Search for the cell housing the specified text and yield its [x, y] center coordinate. 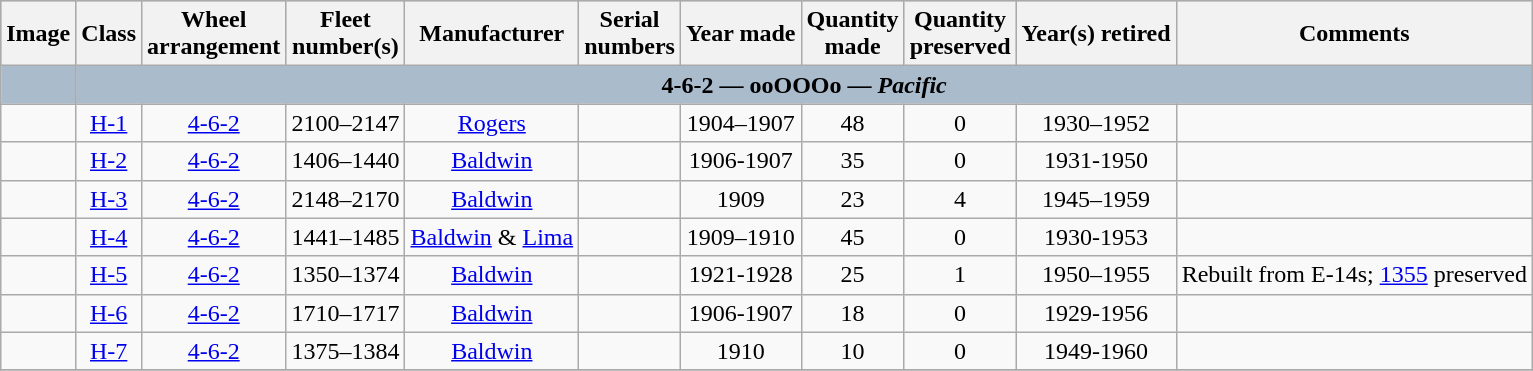
2148–2170 [346, 199]
1945–1959 [1096, 199]
4 [960, 199]
1710–1717 [346, 313]
Comments [1354, 34]
1910 [740, 351]
H-5 [109, 275]
H-3 [109, 199]
Serialnumbers [630, 34]
1909 [740, 199]
Quantitypreserved [960, 34]
Rogers [492, 123]
Year made [740, 34]
H-7 [109, 351]
1375–1384 [346, 351]
1350–1374 [346, 275]
1950–1955 [1096, 275]
1930–1952 [1096, 123]
Year(s) retired [1096, 34]
1441–1485 [346, 237]
Rebuilt from E-14s; 1355 preserved [1354, 275]
Baldwin & Lima [492, 237]
1 [960, 275]
Quantitymade [852, 34]
H-6 [109, 313]
1909–1910 [740, 237]
1929-1956 [1096, 313]
Image [38, 34]
18 [852, 313]
H-1 [109, 123]
Fleetnumber(s) [346, 34]
35 [852, 161]
1921-1928 [740, 275]
25 [852, 275]
1406–1440 [346, 161]
10 [852, 351]
H-2 [109, 161]
Manufacturer [492, 34]
Class [109, 34]
23 [852, 199]
48 [852, 123]
4-6-2 — ooOOOo — Pacific [804, 85]
Wheelarrangement [214, 34]
1949-1960 [1096, 351]
1931-1950 [1096, 161]
45 [852, 237]
2100–2147 [346, 123]
1930-1953 [1096, 237]
H-4 [109, 237]
1904–1907 [740, 123]
